Return the (X, Y) coordinate for the center point of the cell that contains the specified text.  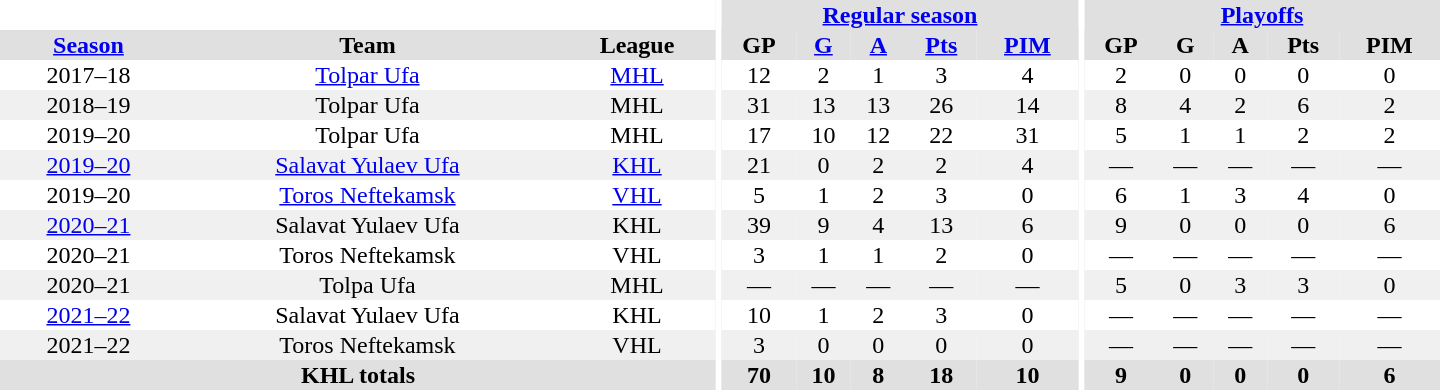
2018–19 (88, 105)
22 (942, 135)
70 (759, 375)
21 (759, 165)
Playoffs (1262, 15)
2017–18 (88, 75)
14 (1028, 105)
Season (88, 45)
26 (942, 105)
League (637, 45)
KHL totals (358, 375)
18 (942, 375)
Team (368, 45)
Regular season (900, 15)
39 (759, 225)
17 (759, 135)
Tolpa Ufa (368, 285)
